Return [x, y] of the center of cell containing provided text 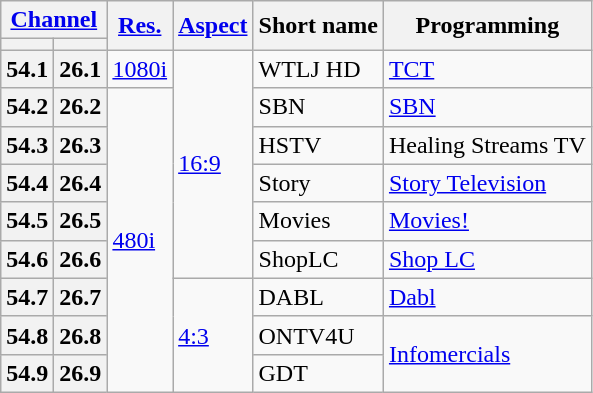
54.3 [28, 145]
26.7 [80, 297]
4:3 [213, 335]
26.8 [80, 335]
16:9 [213, 164]
HSTV [318, 145]
Res. [140, 26]
Movies! [487, 221]
Movies [318, 221]
Shop LC [487, 259]
1080i [140, 69]
GDT [318, 373]
Story Television [487, 183]
54.2 [28, 107]
26.1 [80, 69]
480i [140, 240]
Programming [487, 26]
54.4 [28, 183]
ShopLC [318, 259]
Channel [54, 20]
Aspect [213, 26]
26.4 [80, 183]
54.9 [28, 373]
Infomercials [487, 354]
Dabl [487, 297]
26.3 [80, 145]
Healing Streams TV [487, 145]
26.5 [80, 221]
DABL [318, 297]
TCT [487, 69]
54.1 [28, 69]
Short name [318, 26]
26.6 [80, 259]
54.8 [28, 335]
WTLJ HD [318, 69]
Story [318, 183]
26.9 [80, 373]
54.6 [28, 259]
54.5 [28, 221]
ONTV4U [318, 335]
54.7 [28, 297]
26.2 [80, 107]
